Provide the [x, y] coordinate of the cell's center where the given text is located.  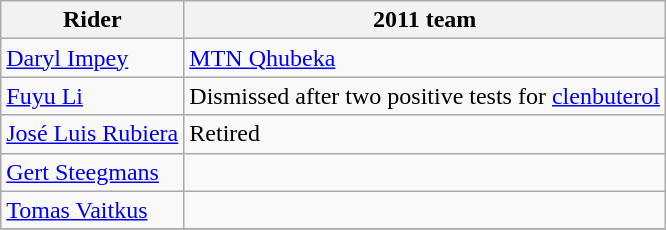
Retired [425, 134]
2011 team [425, 20]
Dismissed after two positive tests for clenbuterol [425, 96]
Fuyu Li [92, 96]
MTN Qhubeka [425, 58]
Daryl Impey [92, 58]
José Luis Rubiera [92, 134]
Rider [92, 20]
Tomas Vaitkus [92, 210]
Gert Steegmans [92, 172]
